Scan for the cell matching the given text and deliver its (X, Y) coordinate at center. 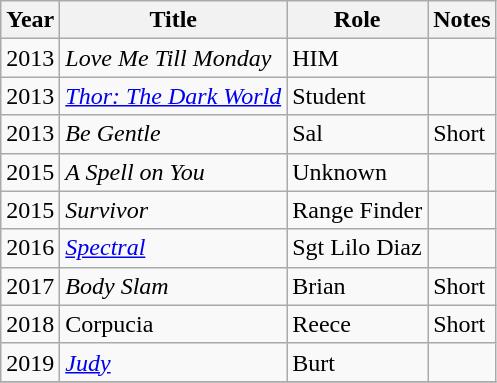
Title (174, 20)
HIM (358, 58)
Burt (358, 362)
Thor: The Dark World (174, 96)
2017 (30, 286)
Body Slam (174, 286)
Year (30, 20)
Unknown (358, 172)
Notes (462, 20)
Corpucia (174, 324)
2019 (30, 362)
Sal (358, 134)
2018 (30, 324)
Sgt Lilo Diaz (358, 248)
A Spell on You (174, 172)
Survivor (174, 210)
Spectral (174, 248)
Judy (174, 362)
Brian (358, 286)
Love Me Till Monday (174, 58)
Reece (358, 324)
2016 (30, 248)
Range Finder (358, 210)
Be Gentle (174, 134)
Student (358, 96)
Role (358, 20)
